Pinpoint the cell where the given text exists, returning its [X, Y] midpoint coordinate. 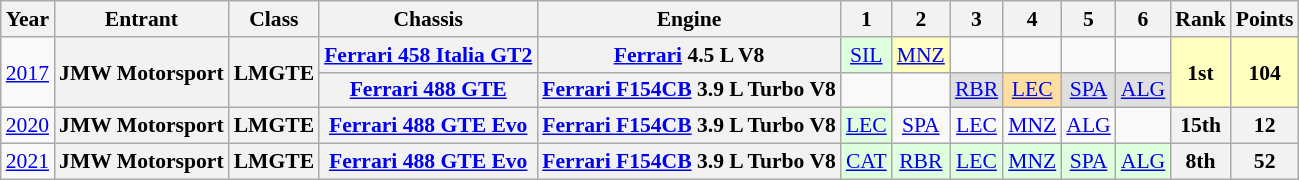
5 [1088, 19]
2021 [28, 162]
8th [1200, 162]
Points [1265, 19]
52 [1265, 162]
104 [1265, 72]
SIL [866, 55]
3 [976, 19]
Chassis [428, 19]
6 [1143, 19]
Engine [689, 19]
2020 [28, 126]
Class [274, 19]
Year [28, 19]
Ferrari 4.5 L V8 [689, 55]
Ferrari 488 GTE [428, 90]
2017 [28, 72]
4 [1032, 19]
Ferrari 458 Italia GT2 [428, 55]
15th [1200, 126]
12 [1265, 126]
Rank [1200, 19]
1 [866, 19]
CAT [866, 162]
2 [921, 19]
1st [1200, 72]
Entrant [142, 19]
